Provide the [x, y] coordinate of the cell's center where the given text is located.  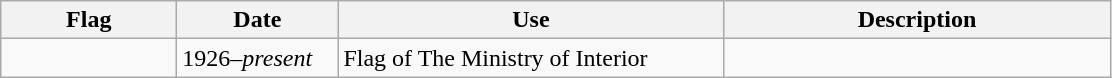
Flag of The Ministry of Interior [531, 58]
Date [258, 20]
Description [917, 20]
1926–present [258, 58]
Flag [89, 20]
Use [531, 20]
